Search for the cell housing the specified text and yield its (x, y) center coordinate. 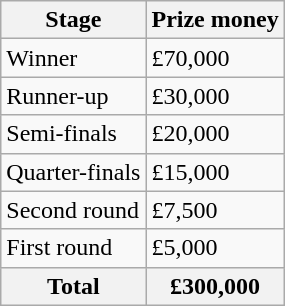
£7,500 (215, 210)
Total (74, 286)
Second round (74, 210)
£5,000 (215, 248)
£300,000 (215, 286)
Prize money (215, 20)
Semi-finals (74, 134)
Winner (74, 58)
Stage (74, 20)
Runner-up (74, 96)
£20,000 (215, 134)
Quarter-finals (74, 172)
£30,000 (215, 96)
£15,000 (215, 172)
First round (74, 248)
£70,000 (215, 58)
